Output the (X, Y) coordinate of the center of the cell containing the given text.  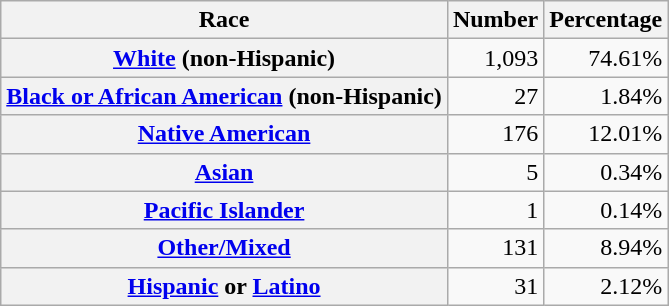
Native American (224, 134)
Asian (224, 172)
0.34% (606, 172)
2.12% (606, 286)
1 (495, 210)
White (non-Hispanic) (224, 58)
12.01% (606, 134)
Other/Mixed (224, 248)
27 (495, 96)
5 (495, 172)
8.94% (606, 248)
Number (495, 20)
74.61% (606, 58)
Pacific Islander (224, 210)
Black or African American (non-Hispanic) (224, 96)
31 (495, 286)
1,093 (495, 58)
Percentage (606, 20)
176 (495, 134)
1.84% (606, 96)
Hispanic or Latino (224, 286)
0.14% (606, 210)
Race (224, 20)
131 (495, 248)
